Provide the [x, y] coordinate of the cell's center where the given text is located.  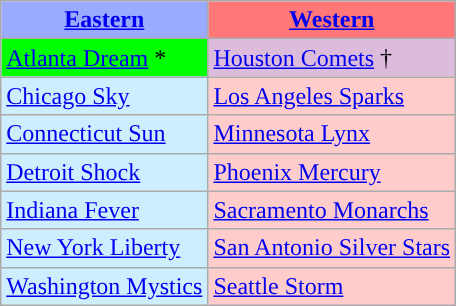
New York Liberty [104, 248]
Indiana Fever [104, 210]
Phoenix Mercury [332, 172]
Atlanta Dream * [104, 58]
Minnesota Lynx [332, 134]
Sacramento Monarchs [332, 210]
Seattle Storm [332, 286]
Eastern [104, 20]
Los Angeles Sparks [332, 96]
Connecticut Sun [104, 134]
Houston Comets † [332, 58]
Western [332, 20]
Washington Mystics [104, 286]
Detroit Shock [104, 172]
Chicago Sky [104, 96]
San Antonio Silver Stars [332, 248]
